Locate the cell with the specified text and output its (X, Y) center coordinate. 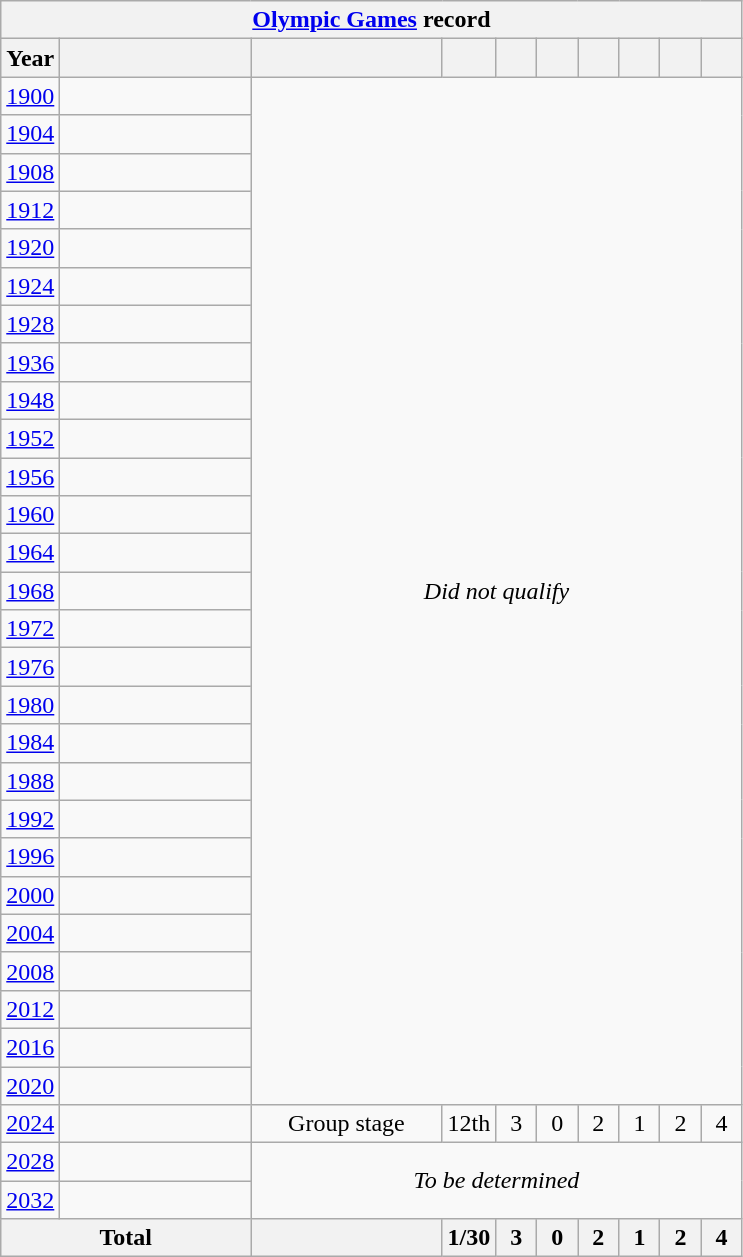
1948 (30, 400)
Year (30, 58)
2016 (30, 1047)
2000 (30, 895)
Group stage (346, 1124)
Did not qualify (496, 591)
1960 (30, 515)
2020 (30, 1085)
1936 (30, 362)
12th (469, 1124)
Total (126, 1238)
1980 (30, 705)
2024 (30, 1124)
1992 (30, 819)
1964 (30, 553)
1976 (30, 667)
1968 (30, 591)
2032 (30, 1200)
1912 (30, 210)
1972 (30, 629)
2008 (30, 971)
2004 (30, 933)
1904 (30, 134)
1924 (30, 286)
1920 (30, 248)
1900 (30, 96)
1996 (30, 857)
1928 (30, 324)
1908 (30, 172)
Olympic Games record (372, 20)
To be determined (496, 1181)
2028 (30, 1162)
1/30 (469, 1238)
1988 (30, 781)
1984 (30, 743)
1956 (30, 477)
1952 (30, 438)
2012 (30, 1009)
